Pinpoint the cell where the given text exists, returning its [X, Y] midpoint coordinate. 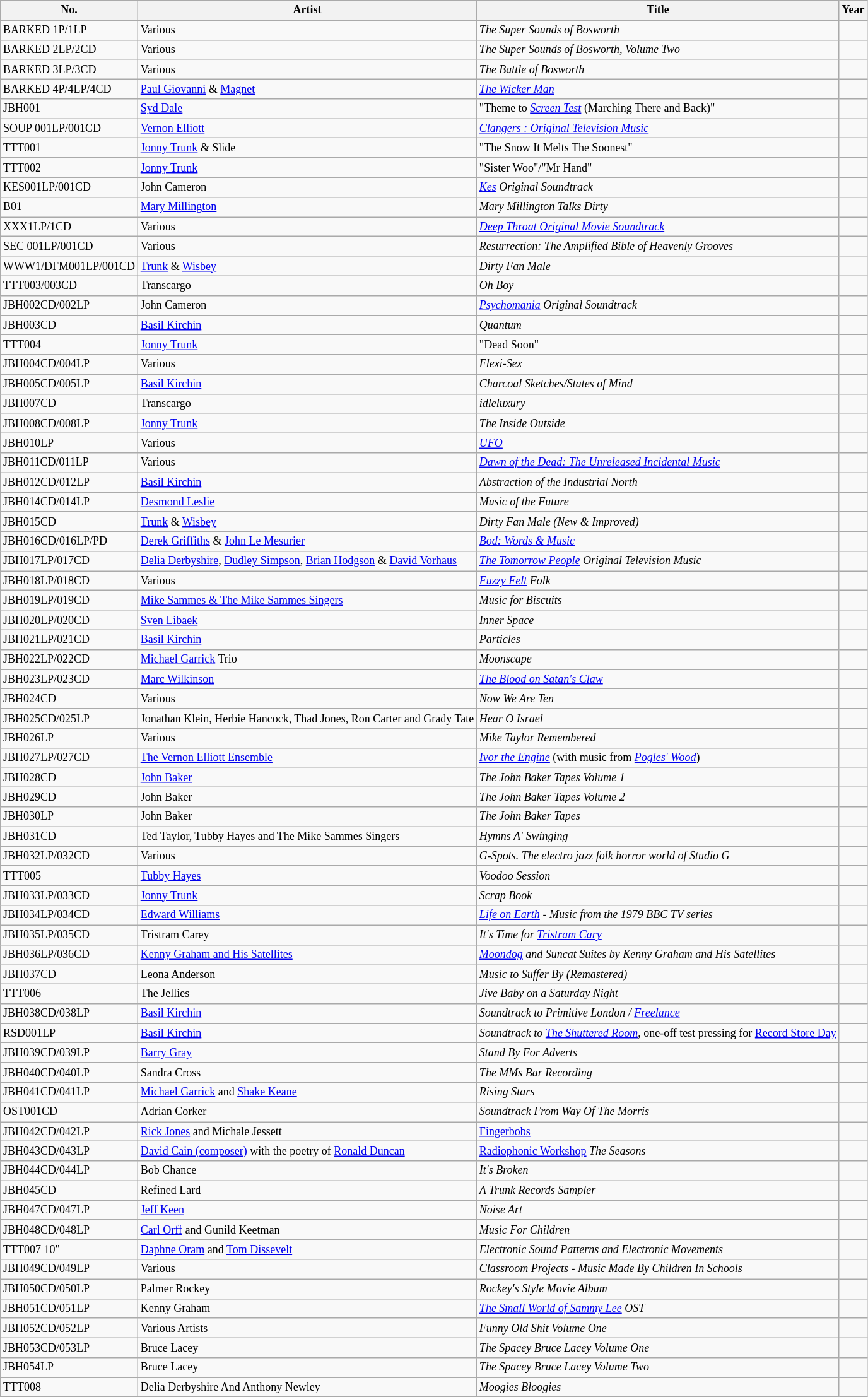
JBH001 [69, 109]
Ted Taylor, Tubby Hayes and The Mike Sammes Singers [307, 837]
Carl Orff and Gunild Keetman [307, 1229]
JBH031CD [69, 837]
JBH012CD/012LP [69, 482]
"The Snow It Melts The Soonest" [659, 148]
Moogies Bloogies [659, 1387]
TTT006 [69, 993]
Refined Lard [307, 1190]
The Jellies [307, 993]
JBH029CD [69, 798]
Dawn of the Dead: The Unreleased Incidental Music [659, 463]
BARKED 4P/4LP/4CD [69, 88]
Paul Giovanni & Magnet [307, 88]
Dirty Fan Male [659, 266]
Abstraction of the Industrial North [659, 482]
BARKED 3LP/3CD [69, 69]
Kes Original Soundtrack [659, 187]
Inner Space [659, 620]
Mary Millington Talks Dirty [659, 207]
The Tomorrow People Original Television Music [659, 562]
"Sister Woo"/"Mr Hand" [659, 168]
Fingerbobs [659, 1132]
JBH017LP/017CD [69, 562]
Jive Baby on a Saturday Night [659, 993]
Now We Are Ten [659, 699]
Charcoal Sketches/States of Mind [659, 384]
KES001LP/001CD [69, 187]
JBH054LP [69, 1368]
JBH035LP/035CD [69, 935]
Rick Jones and Michale Jessett [307, 1132]
Year [853, 10]
Marc Wilkinson [307, 679]
RSD001LP [69, 1034]
Rockey's Style Movie Album [659, 1288]
JBH039CD/039LP [69, 1052]
Deep Throat Original Movie Soundtrack [659, 227]
A Trunk Records Sampler [659, 1190]
idleluxury [659, 404]
Bob Chance [307, 1171]
OST001CD [69, 1112]
SOUP 001LP/001CD [69, 129]
JBH049CD/049LP [69, 1270]
JBH014CD/014LP [69, 502]
Soundtrack to Primitive London / Freelance [659, 1013]
No. [69, 10]
Clangers : Original Television Music [659, 129]
TTT002 [69, 168]
Hear O Israel [659, 718]
The Super Sounds of Bosworth [659, 30]
TTT004 [69, 345]
Title [659, 10]
Kenny Graham [307, 1309]
JBH007CD [69, 404]
Noise Art [659, 1210]
JBH004CD/004LP [69, 365]
Mike Sammes & The Mike Sammes Singers [307, 601]
JBH044CD/044LP [69, 1171]
Funny Old Shit Volume One [659, 1328]
Delia Derbyshire, Dudley Simpson, Brian Hodgson & David Vorhaus [307, 562]
The Spacey Bruce Lacey Volume Two [659, 1368]
Fuzzy Felt Folk [659, 581]
TTT008 [69, 1387]
Soundtrack to The Shuttered Room, one-off test pressing for Record Store Day [659, 1034]
JBH041CD/041LP [69, 1092]
The John Baker Tapes Volume 1 [659, 777]
JBH003CD [69, 326]
Scrap Book [659, 895]
JBH033LP/033CD [69, 895]
The Small World of Sammy Lee OST [659, 1309]
JBH032LP/032CD [69, 856]
It's Time for Tristram Cary [659, 935]
Voodoo Session [659, 876]
BARKED 1P/1LP [69, 30]
Jonny Trunk & Slide [307, 148]
Music For Children [659, 1229]
Psychomania Original Soundtrack [659, 305]
JBH047CD/047LP [69, 1210]
The Super Sounds of Bosworth, Volume Two [659, 49]
Music of the Future [659, 502]
Edward Williams [307, 915]
The Vernon Elliott Ensemble [307, 757]
Tristram Carey [307, 935]
The Blood on Satan's Claw [659, 679]
JBH053CD/053LP [69, 1348]
Ivor the Engine (with music from Pogles' Wood) [659, 757]
JBH028CD [69, 777]
JBH042CD/042LP [69, 1132]
TTT007 10" [69, 1249]
JBH005CD/005LP [69, 384]
Various Artists [307, 1328]
Hymns A' Swinging [659, 837]
B01 [69, 207]
Life on Earth - Music from the 1979 BBC TV series [659, 915]
Music to Suffer By (Remastered) [659, 974]
It's Broken [659, 1171]
"Dead Soon" [659, 345]
Sandra Cross [307, 1073]
XXX1LP/1CD [69, 227]
TTT003/003CD [69, 285]
JBH002CD/002LP [69, 305]
Particles [659, 640]
Delia Derbyshire And Anthony Newley [307, 1387]
JBH040CD/040LP [69, 1073]
The Battle of Bosworth [659, 69]
G-Spots. The electro jazz folk horror world of Studio G [659, 856]
The Spacey Bruce Lacey Volume One [659, 1348]
JBH027LP/027CD [69, 757]
Vernon Elliott [307, 129]
Oh Boy [659, 285]
Flexi-Sex [659, 365]
Adrian Corker [307, 1112]
JBH038CD/038LP [69, 1013]
The Inside Outside [659, 423]
Michael Garrick and Shake Keane [307, 1092]
SEC 001LP/001CD [69, 246]
Jonathan Klein, Herbie Hancock, Thad Jones, Ron Carter and Grady Tate [307, 718]
BARKED 2LP/2CD [69, 49]
JBH011CD/011LP [69, 463]
Mike Taylor Remembered [659, 738]
Quantum [659, 326]
Bod: Words & Music [659, 541]
JBH045CD [69, 1190]
Palmer Rockey [307, 1288]
JBH024CD [69, 699]
Mary Millington [307, 207]
The Wicker Man [659, 88]
"Theme to Screen Test (Marching There and Back)" [659, 109]
UFO [659, 443]
JBH051CD/051LP [69, 1309]
JBH034LP/034CD [69, 915]
The John Baker Tapes [659, 816]
Moonscape [659, 659]
Stand By For Adverts [659, 1052]
Kenny Graham and His Satellites [307, 954]
The MMs Bar Recording [659, 1073]
JBH016CD/016LP/PD [69, 541]
Daphne Oram and Tom Dissevelt [307, 1249]
JBH015CD [69, 521]
Artist [307, 10]
Moondog and Suncat Suites by Kenny Graham and His Satellites [659, 954]
JBH020LP/020CD [69, 620]
Sven Libaek [307, 620]
JBH037CD [69, 974]
Radiophonic Workshop The Seasons [659, 1151]
JBH052CD/052LP [69, 1328]
Dirty Fan Male (New & Improved) [659, 521]
JBH048CD/048LP [69, 1229]
WWW1/DFM001LP/001CD [69, 266]
TTT001 [69, 148]
JBH019LP/019CD [69, 601]
JBH026LP [69, 738]
Barry Gray [307, 1052]
Rising Stars [659, 1092]
Syd Dale [307, 109]
David Cain (composer) with the poetry of Ronald Duncan [307, 1151]
Music for Biscuits [659, 601]
JBH008CD/008LP [69, 423]
JBH023LP/023CD [69, 679]
Michael Garrick Trio [307, 659]
Desmond Leslie [307, 502]
Derek Griffiths & John Le Mesurier [307, 541]
Electronic Sound Patterns and Electronic Movements [659, 1249]
TTT005 [69, 876]
Classroom Projects - Music Made By Children In Schools [659, 1270]
Jeff Keen [307, 1210]
JBH036LP/036CD [69, 954]
JBH025CD/025LP [69, 718]
JBH043CD/043LP [69, 1151]
The John Baker Tapes Volume 2 [659, 798]
Resurrection: The Amplified Bible of Heavenly Grooves [659, 246]
Tubby Hayes [307, 876]
JBH010LP [69, 443]
Soundtrack From Way Of The Morris [659, 1112]
JBH050CD/050LP [69, 1288]
Leona Anderson [307, 974]
JBH022LP/022CD [69, 659]
JBH018LP/018CD [69, 581]
JBH030LP [69, 816]
JBH021LP/021CD [69, 640]
